Return the [X, Y] coordinate for the center point of the cell that contains the specified text.  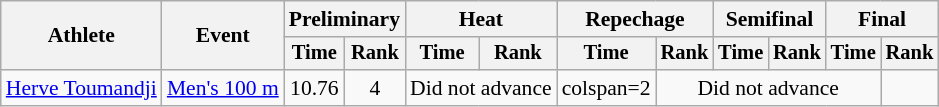
Semifinal [769, 19]
4 [375, 88]
colspan=2 [606, 88]
Preliminary [344, 19]
Men's 100 m [223, 88]
Athlete [82, 36]
10.76 [314, 88]
Heat [481, 19]
Final [882, 19]
Herve Toumandji [82, 88]
Event [223, 36]
Repechage [636, 19]
